Provide the (x, y) coordinate of the cell's center where the given text is located.  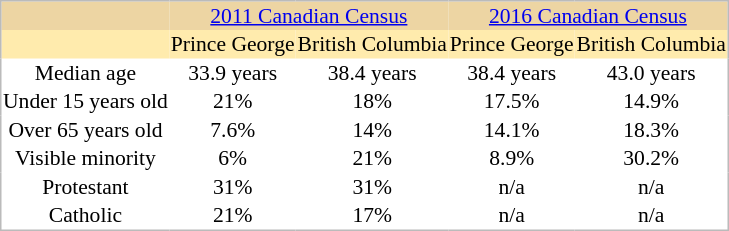
33.9 years (232, 72)
7.6% (232, 130)
2016 Canadian Census (588, 16)
18.3% (652, 130)
Over 65 years old (86, 130)
17% (372, 216)
43.0 years (652, 72)
17.5% (512, 101)
8.9% (512, 158)
30.2% (652, 158)
Median age (86, 72)
14.1% (512, 130)
14.9% (652, 101)
6% (232, 158)
14% (372, 130)
Visible minority (86, 158)
2011 Canadian Census (308, 16)
Under 15 years old (86, 101)
Protestant (86, 186)
Catholic (86, 216)
18% (372, 101)
